Extract the [x, y] coordinate from the center of the cell holding the provided text.  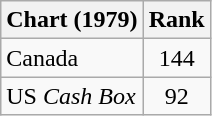
Rank [176, 20]
92 [176, 96]
US Cash Box [72, 96]
Canada [72, 58]
144 [176, 58]
Chart (1979) [72, 20]
